Return (x, y) of the center of cell containing provided text 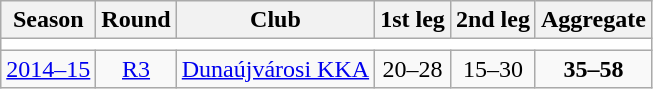
2014–15 (48, 69)
35–58 (593, 69)
Dunaújvárosi KKA (275, 69)
Round (136, 20)
2nd leg (492, 20)
Aggregate (593, 20)
1st leg (413, 20)
15–30 (492, 69)
R3 (136, 69)
20–28 (413, 69)
Season (48, 20)
Club (275, 20)
